For the text-containing cell, return its midpoint in (x, y) coordinate format. 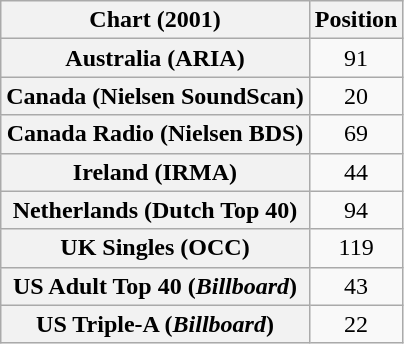
Canada Radio (Nielsen BDS) (155, 134)
US Adult Top 40 (Billboard) (155, 286)
Chart (2001) (155, 20)
20 (356, 96)
44 (356, 172)
69 (356, 134)
Ireland (IRMA) (155, 172)
Netherlands (Dutch Top 40) (155, 210)
Position (356, 20)
119 (356, 248)
US Triple-A (Billboard) (155, 324)
Australia (ARIA) (155, 58)
43 (356, 286)
94 (356, 210)
91 (356, 58)
22 (356, 324)
Canada (Nielsen SoundScan) (155, 96)
UK Singles (OCC) (155, 248)
